Locate the cell with the specified text and output its [X, Y] center coordinate. 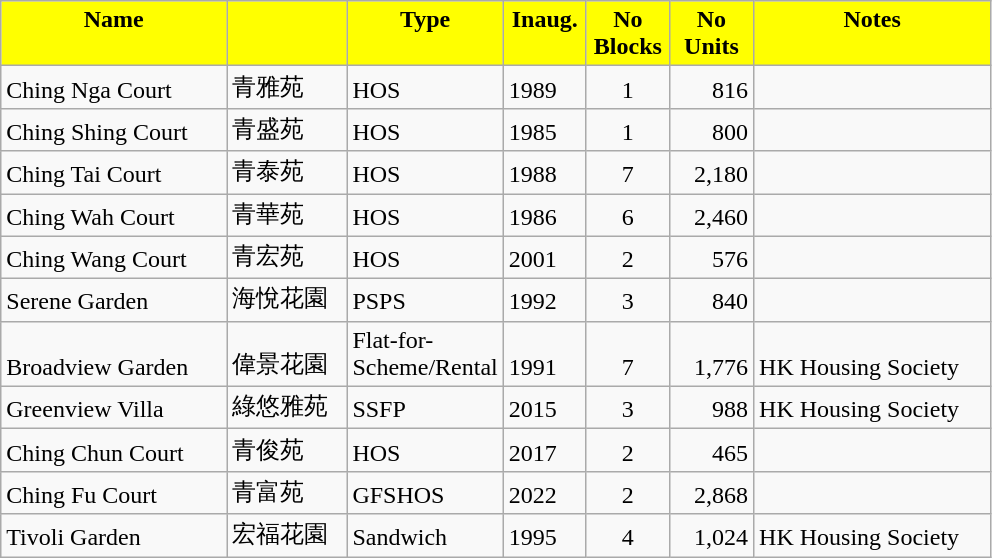
青盛苑 [287, 130]
Ching Tai Court [114, 172]
Ching Shing Court [114, 130]
No Blocks [628, 34]
1985 [544, 130]
Flat-for-Scheme/Rental [425, 354]
1,024 [711, 536]
Serene Garden [114, 300]
Tivoli Garden [114, 536]
Broadview Garden [114, 354]
Type [425, 34]
1,776 [711, 354]
Ching Wah Court [114, 216]
No Units [711, 34]
Ching Wang Court [114, 258]
Ching Nga Court [114, 88]
576 [711, 258]
2017 [544, 450]
宏福花園 [287, 536]
1988 [544, 172]
1989 [544, 88]
青華苑 [287, 216]
2,460 [711, 216]
綠悠雅苑 [287, 408]
Ching Chun Court [114, 450]
Greenview Villa [114, 408]
PSPS [425, 300]
840 [711, 300]
2,868 [711, 492]
800 [711, 130]
6 [628, 216]
青富苑 [287, 492]
SSFP [425, 408]
偉景花園 [287, 354]
4 [628, 536]
988 [711, 408]
816 [711, 88]
青雅苑 [287, 88]
GFSHOS [425, 492]
2,180 [711, 172]
海悅花園 [287, 300]
青泰苑 [287, 172]
2001 [544, 258]
青俊苑 [287, 450]
1992 [544, 300]
Sandwich [425, 536]
1995 [544, 536]
Ching Fu Court [114, 492]
Inaug. [544, 34]
2022 [544, 492]
2015 [544, 408]
1991 [544, 354]
Notes [872, 34]
Name [114, 34]
465 [711, 450]
1986 [544, 216]
青宏苑 [287, 258]
